Output the (x, y) coordinate of the center of the cell containing the given text.  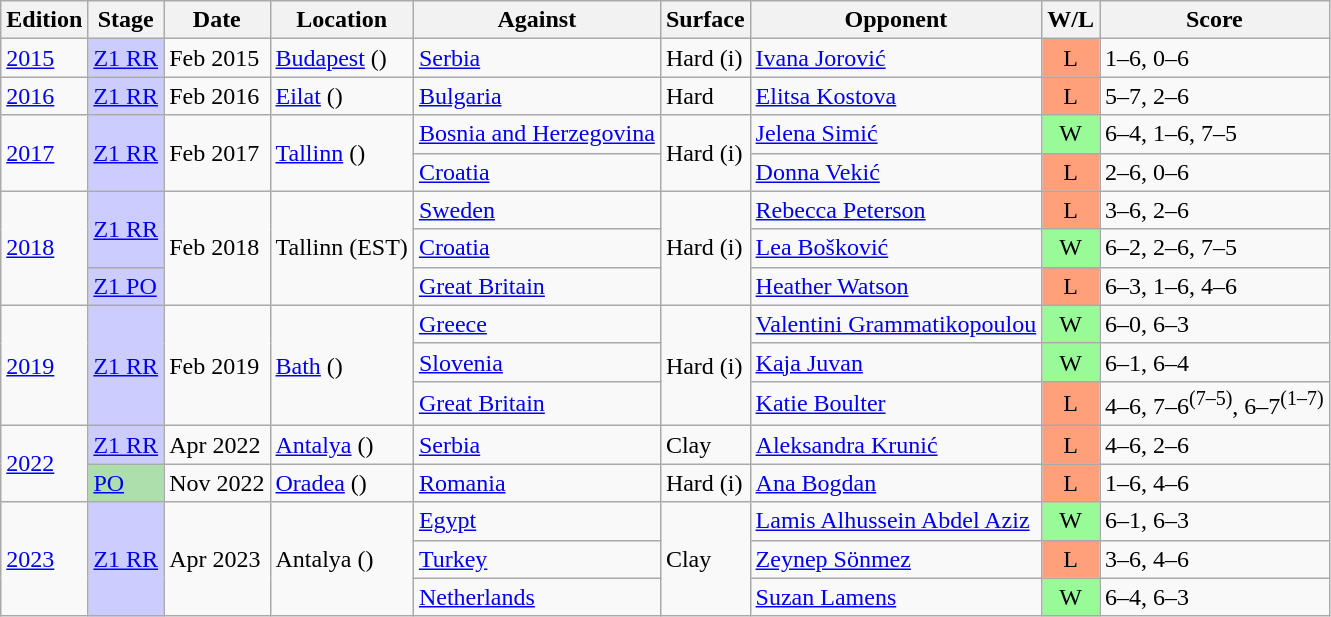
1–6, 0–6 (1215, 58)
Hard (705, 96)
4–6, 2–6 (1215, 445)
Katie Boulter (896, 404)
Lamis Alhussein Abdel Aziz (896, 521)
Feb 2018 (217, 248)
Sweden (536, 210)
Netherlands (536, 597)
Nov 2022 (217, 483)
4–6, 7–6(7–5), 6–7(1–7) (1215, 404)
Turkey (536, 559)
Rebecca Peterson (896, 210)
3–6, 2–6 (1215, 210)
Egypt (536, 521)
Eilat () (342, 96)
PO (126, 483)
3–6, 4–6 (1215, 559)
Ivana Jorović (896, 58)
Location (342, 20)
Tallinn (EST) (342, 248)
Aleksandra Krunić (896, 445)
Apr 2023 (217, 559)
Tallinn () (342, 153)
Date (217, 20)
6–2, 2–6, 7–5 (1215, 248)
W/L (1071, 20)
1–6, 4–6 (1215, 483)
Heather Watson (896, 286)
2017 (44, 153)
Budapest () (342, 58)
Feb 2015 (217, 58)
Oradea () (342, 483)
Suzan Lamens (896, 597)
6–4, 1–6, 7–5 (1215, 134)
Kaja Juvan (896, 362)
Against (536, 20)
Zeynep Sönmez (896, 559)
2018 (44, 248)
Bosnia and Herzegovina (536, 134)
2–6, 0–6 (1215, 172)
5–7, 2–6 (1215, 96)
Stage (126, 20)
6–4, 6–3 (1215, 597)
Bath () (342, 366)
6–1, 6–4 (1215, 362)
Apr 2022 (217, 445)
6–1, 6–3 (1215, 521)
Feb 2016 (217, 96)
Jelena Simić (896, 134)
Surface (705, 20)
Slovenia (536, 362)
Ana Bogdan (896, 483)
Opponent (896, 20)
Bulgaria (536, 96)
Score (1215, 20)
Valentini Grammatikopoulou (896, 324)
2022 (44, 464)
6–3, 1–6, 4–6 (1215, 286)
Lea Bošković (896, 248)
Feb 2019 (217, 366)
2015 (44, 58)
Elitsa Kostova (896, 96)
Donna Vekić (896, 172)
Greece (536, 324)
6–0, 6–3 (1215, 324)
2016 (44, 96)
Feb 2017 (217, 153)
2019 (44, 366)
2023 (44, 559)
Romania (536, 483)
Edition (44, 20)
Z1 PO (126, 286)
